For the text-containing cell, return its midpoint in (x, y) coordinate format. 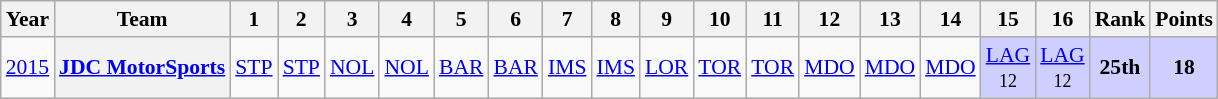
9 (666, 19)
11 (772, 19)
18 (1184, 68)
LOR (666, 68)
8 (616, 19)
Rank (1120, 19)
25th (1120, 68)
13 (890, 19)
6 (516, 19)
3 (352, 19)
7 (568, 19)
JDC MotorSports (142, 68)
5 (462, 19)
4 (406, 19)
Team (142, 19)
Year (28, 19)
15 (1008, 19)
1 (254, 19)
Points (1184, 19)
16 (1062, 19)
14 (950, 19)
10 (720, 19)
12 (830, 19)
2 (302, 19)
2015 (28, 68)
